From the cell containing the given text, extract its center point as [x, y] coordinate. 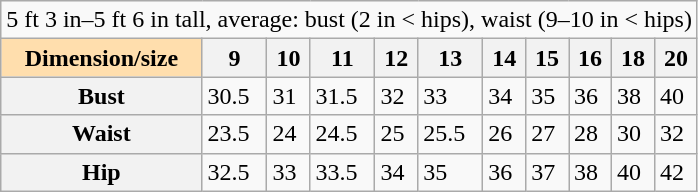
14 [504, 58]
Dimension/size [102, 58]
23.5 [234, 134]
30 [632, 134]
Bust [102, 96]
42 [676, 172]
Hip [102, 172]
10 [288, 58]
12 [396, 58]
Waist [102, 134]
33.5 [342, 172]
5 ft 3 in–5 ft 6 in tall, average: bust (2 in < hips), waist (9–10 in < hips) [350, 20]
27 [548, 134]
30.5 [234, 96]
11 [342, 58]
15 [548, 58]
18 [632, 58]
37 [548, 172]
13 [450, 58]
28 [590, 134]
25.5 [450, 134]
20 [676, 58]
24.5 [342, 134]
32.5 [234, 172]
25 [396, 134]
31.5 [342, 96]
31 [288, 96]
24 [288, 134]
16 [590, 58]
9 [234, 58]
26 [504, 134]
